Identify which cell holds the provided text, then report its [X, Y] central coordinate. 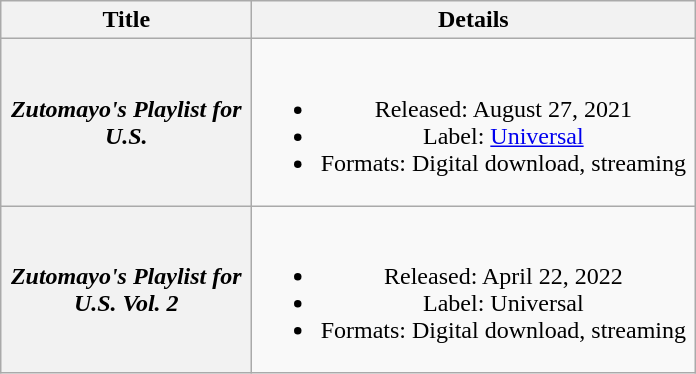
Released: April 22, 2022Label: UniversalFormats: Digital download, streaming [474, 290]
Zutomayo's Playlist for U.S. Vol. 2 [126, 290]
Title [126, 20]
Details [474, 20]
Zutomayo's Playlist for U.S. [126, 122]
Released: August 27, 2021Label: UniversalFormats: Digital download, streaming [474, 122]
